Determine the (X, Y) coordinate at the center of the cell enclosing the given text.  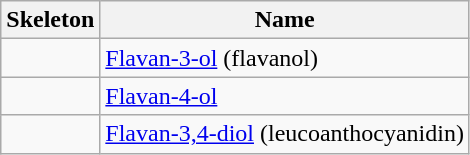
Flavan-3,4-diol (leucoanthocyanidin) (285, 134)
Skeleton (50, 20)
Flavan-3-ol (flavanol) (285, 58)
Flavan-4-ol (285, 96)
Name (285, 20)
